For the text-containing cell, return its midpoint in [x, y] coordinate format. 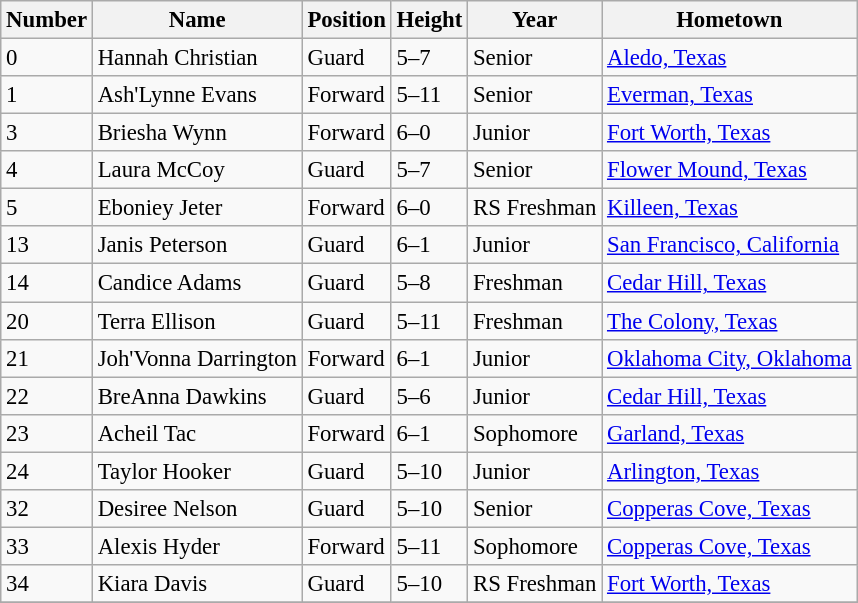
32 [47, 509]
23 [47, 433]
34 [47, 584]
Joh'Vonna Darrington [197, 358]
Year [535, 20]
Garland, Texas [730, 433]
Name [197, 20]
Eboniey Jeter [197, 208]
0 [47, 58]
20 [47, 321]
24 [47, 471]
Taylor Hooker [197, 471]
Flower Mound, Texas [730, 170]
Janis Peterson [197, 245]
Kiara Davis [197, 584]
5 [47, 208]
5–6 [429, 396]
1 [47, 95]
Desiree Nelson [197, 509]
Ash'Lynne Evans [197, 95]
Number [47, 20]
Arlington, Texas [730, 471]
BreAnna Dawkins [197, 396]
Acheil Tac [197, 433]
21 [47, 358]
Oklahoma City, Oklahoma [730, 358]
4 [47, 170]
Alexis Hyder [197, 546]
Height [429, 20]
5–8 [429, 283]
Position [346, 20]
13 [47, 245]
33 [47, 546]
Laura McCoy [197, 170]
3 [47, 133]
Briesha Wynn [197, 133]
22 [47, 396]
San Francisco, California [730, 245]
The Colony, Texas [730, 321]
Terra Ellison [197, 321]
Aledo, Texas [730, 58]
14 [47, 283]
Hometown [730, 20]
Hannah Christian [197, 58]
Killeen, Texas [730, 208]
Candice Adams [197, 283]
Everman, Texas [730, 95]
